Determine the [X, Y] coordinate at the center of the cell enclosing the given text.  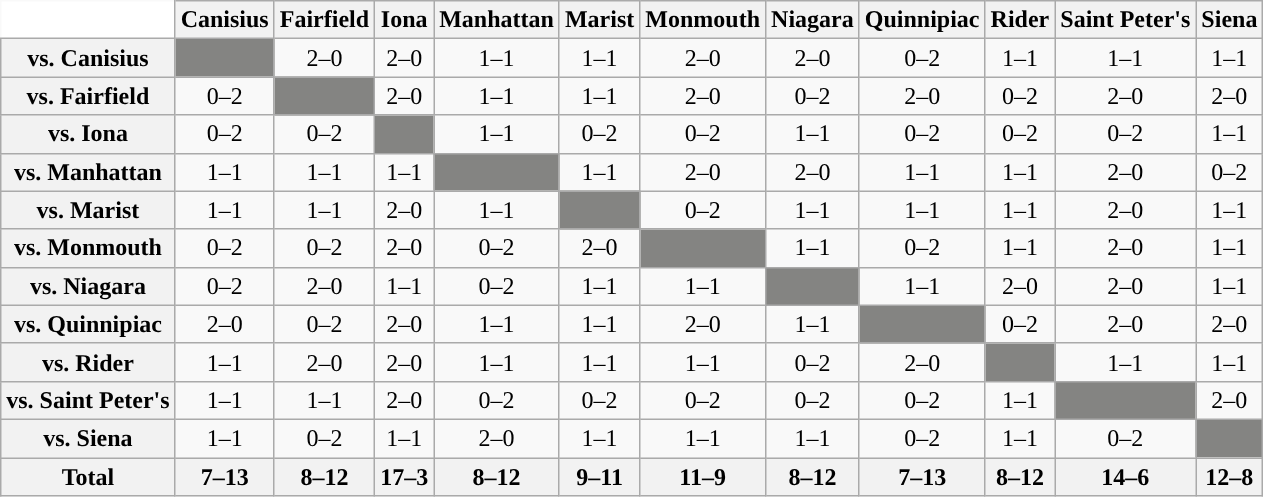
Manhattan [497, 20]
vs. Monmouth [88, 248]
17–3 [404, 477]
vs. Marist [88, 210]
Quinnipiac [922, 20]
vs. Niagara [88, 286]
vs. Rider [88, 362]
Total [88, 477]
Rider [1020, 20]
vs. Siena [88, 438]
Siena [1230, 20]
Iona [404, 20]
vs. Manhattan [88, 172]
vs. Saint Peter's [88, 400]
vs. Iona [88, 134]
vs. Fairfield [88, 96]
Fairfield [324, 20]
9–11 [599, 477]
12–8 [1230, 477]
vs. Canisius [88, 58]
Niagara [813, 20]
Saint Peter's [1126, 20]
Monmouth [703, 20]
14–6 [1126, 477]
Canisius [224, 20]
vs. Quinnipiac [88, 324]
11–9 [703, 477]
Marist [599, 20]
